Return [x, y] of the center of cell containing provided text 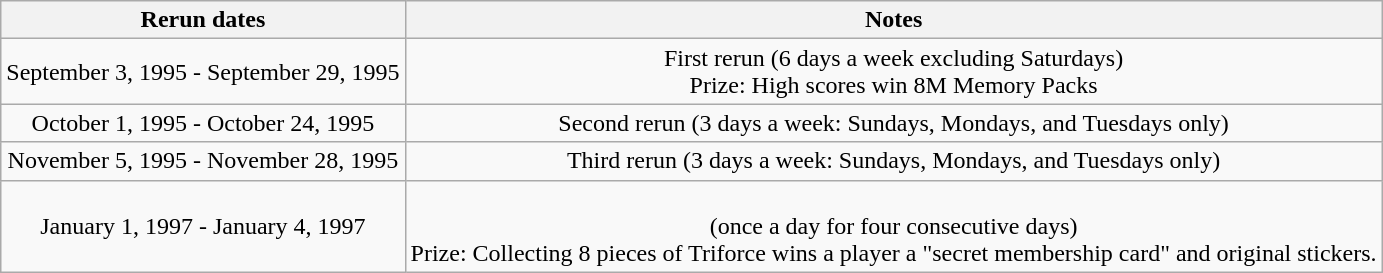
October 1, 1995 - October 24, 1995 [203, 123]
Second rerun (3 days a week: Sundays, Mondays, and Tuesdays only) [894, 123]
November 5, 1995 - November 28, 1995 [203, 161]
September 3, 1995 - September 29, 1995 [203, 72]
Notes [894, 20]
(once a day for four consecutive days)Prize: Collecting 8 pieces of Triforce wins a player a "secret membership card" and original stickers. [894, 226]
Third rerun (3 days a week: Sundays, Mondays, and Tuesdays only) [894, 161]
Rerun dates [203, 20]
January 1, 1997 - January 4, 1997 [203, 226]
First rerun (6 days a week excluding Saturdays)Prize: High scores win 8M Memory Packs [894, 72]
